Provide the (X, Y) coordinate of the cell's center where the given text is located.  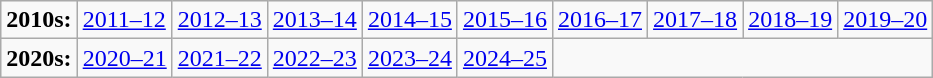
2020s: (39, 58)
2022–23 (314, 58)
2020–21 (124, 58)
2010s: (39, 20)
2024–25 (504, 58)
2011–12 (124, 20)
2014–15 (410, 20)
2012–13 (220, 20)
2017–18 (696, 20)
2016–17 (600, 20)
2018–19 (790, 20)
2023–24 (410, 58)
2013–14 (314, 20)
2015–16 (504, 20)
2021–22 (220, 58)
2019–20 (886, 20)
